Determine the [x, y] coordinate at the center of the cell enclosing the given text.  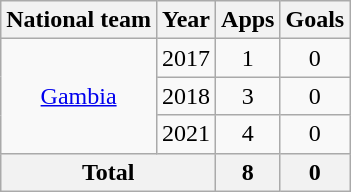
Goals [315, 20]
1 [248, 58]
3 [248, 96]
4 [248, 134]
8 [248, 172]
Gambia [79, 96]
Year [186, 20]
2018 [186, 96]
Total [108, 172]
Apps [248, 20]
2017 [186, 58]
National team [79, 20]
2021 [186, 134]
